For the text-containing cell, return its midpoint in [X, Y] coordinate format. 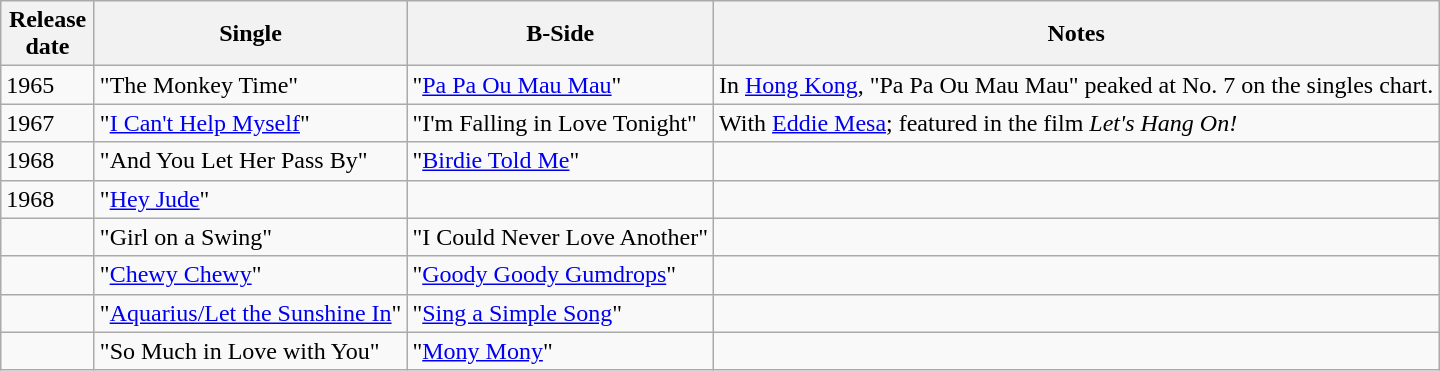
Single [250, 34]
"Pa Pa Ou Mau Mau" [560, 85]
1967 [48, 123]
With Eddie Mesa; featured in the film Let's Hang On! [1076, 123]
"Birdie Told Me" [560, 161]
"Sing a Simple Song" [560, 313]
"Aquarius/Let the Sunshine In" [250, 313]
"Hey Jude" [250, 199]
Release date [48, 34]
"Goody Goody Gumdrops" [560, 275]
"The Monkey Time" [250, 85]
"I'm Falling in Love Tonight" [560, 123]
"Mony Mony" [560, 351]
"And You Let Her Pass By" [250, 161]
"Chewy Chewy" [250, 275]
"So Much in Love with You" [250, 351]
"Girl on a Swing" [250, 237]
In Hong Kong, "Pa Pa Ou Mau Mau" peaked at No. 7 on the singles chart. [1076, 85]
1965 [48, 85]
"I Could Never Love Another" [560, 237]
"I Can't Help Myself" [250, 123]
Notes [1076, 34]
B-Side [560, 34]
